From the cell containing the given text, extract its center point as (x, y) coordinate. 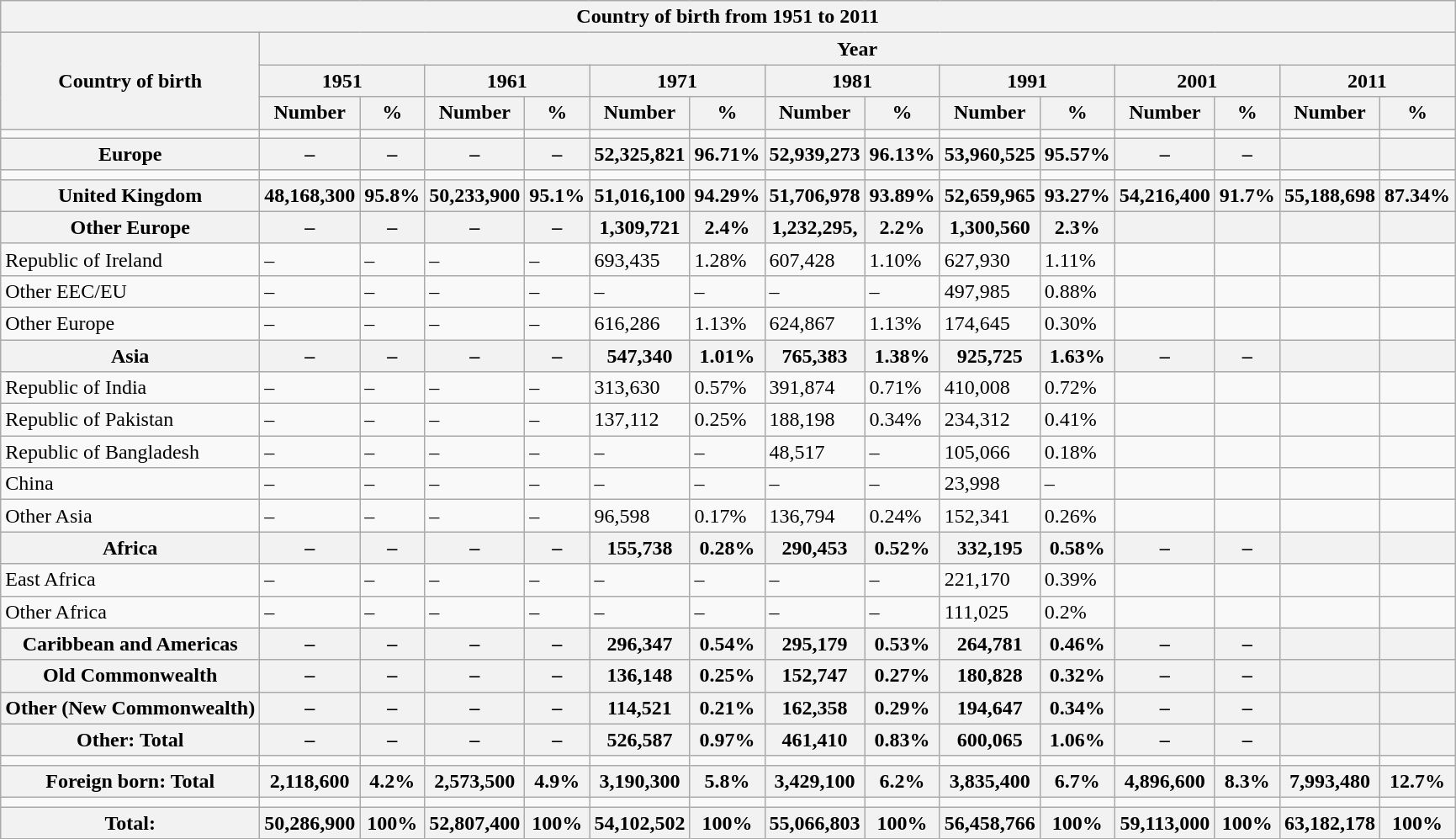
1991 (1027, 81)
1.10% (902, 259)
0.52% (902, 548)
4,896,600 (1164, 781)
162,358 (814, 708)
1.28% (727, 259)
155,738 (639, 548)
Republic of India (130, 388)
0.46% (1077, 644)
152,747 (814, 676)
94.29% (727, 195)
23,998 (989, 484)
391,874 (814, 388)
Republic of Ireland (130, 259)
264,781 (989, 644)
50,233,900 (474, 195)
152,341 (989, 516)
Country of birth from 1951 to 2011 (728, 17)
91.7% (1247, 195)
1.11% (1077, 259)
52,659,965 (989, 195)
0.26% (1077, 516)
0.54% (727, 644)
48,168,300 (310, 195)
Other EEC/EU (130, 291)
51,016,100 (639, 195)
0.27% (902, 676)
234,312 (989, 420)
2,118,600 (310, 781)
0.97% (727, 740)
Europe (130, 154)
188,198 (814, 420)
87.34% (1416, 195)
627,930 (989, 259)
Other Africa (130, 612)
96.71% (727, 154)
56,458,766 (989, 822)
2.2% (902, 227)
0.39% (1077, 580)
0.21% (727, 708)
Foreign born: Total (130, 781)
54,102,502 (639, 822)
Total: (130, 822)
616,286 (639, 323)
313,630 (639, 388)
51,706,978 (814, 195)
526,587 (639, 740)
410,008 (989, 388)
0.53% (902, 644)
China (130, 484)
63,182,178 (1329, 822)
53,960,525 (989, 154)
624,867 (814, 323)
95.1% (557, 195)
547,340 (639, 356)
607,428 (814, 259)
296,347 (639, 644)
693,435 (639, 259)
Other: Total (130, 740)
0.30% (1077, 323)
114,521 (639, 708)
Other Asia (130, 516)
95.57% (1077, 154)
136,794 (814, 516)
0.83% (902, 740)
50,286,900 (310, 822)
2,573,500 (474, 781)
95.8% (392, 195)
55,188,698 (1329, 195)
5.8% (727, 781)
194,647 (989, 708)
765,383 (814, 356)
6.7% (1077, 781)
Asia (130, 356)
3,429,100 (814, 781)
Caribbean and Americas (130, 644)
Year (858, 49)
96,598 (639, 516)
96.13% (902, 154)
0.2% (1077, 612)
600,065 (989, 740)
0.24% (902, 516)
111,025 (989, 612)
1981 (852, 81)
2011 (1367, 81)
0.17% (727, 516)
1.38% (902, 356)
Africa (130, 548)
52,939,273 (814, 154)
0.18% (1077, 452)
0.71% (902, 388)
0.41% (1077, 420)
925,725 (989, 356)
Old Commonwealth (130, 676)
0.72% (1077, 388)
1971 (677, 81)
0.57% (727, 388)
0.88% (1077, 291)
48,517 (814, 452)
1,232,295, (814, 227)
3,835,400 (989, 781)
136,148 (639, 676)
Republic of Bangladesh (130, 452)
1951 (342, 81)
295,179 (814, 644)
1.06% (1077, 740)
461,410 (814, 740)
0.28% (727, 548)
52,325,821 (639, 154)
Other (New Commonwealth) (130, 708)
54,216,400 (1164, 195)
2.3% (1077, 227)
174,645 (989, 323)
0.58% (1077, 548)
Republic of Pakistan (130, 420)
6.2% (902, 781)
12.7% (1416, 781)
Country of birth (130, 81)
221,170 (989, 580)
1961 (507, 81)
0.29% (902, 708)
0.32% (1077, 676)
4.2% (392, 781)
93.89% (902, 195)
1,300,560 (989, 227)
8.3% (1247, 781)
4.9% (557, 781)
93.27% (1077, 195)
7,993,480 (1329, 781)
1.63% (1077, 356)
55,066,803 (814, 822)
332,195 (989, 548)
1.01% (727, 356)
2.4% (727, 227)
3,190,300 (639, 781)
497,985 (989, 291)
290,453 (814, 548)
2001 (1197, 81)
59,113,000 (1164, 822)
1,309,721 (639, 227)
105,066 (989, 452)
East Africa (130, 580)
180,828 (989, 676)
52,807,400 (474, 822)
United Kingdom (130, 195)
137,112 (639, 420)
